Capture the cell that displays the provided text and extract its [x, y] central coordinate. 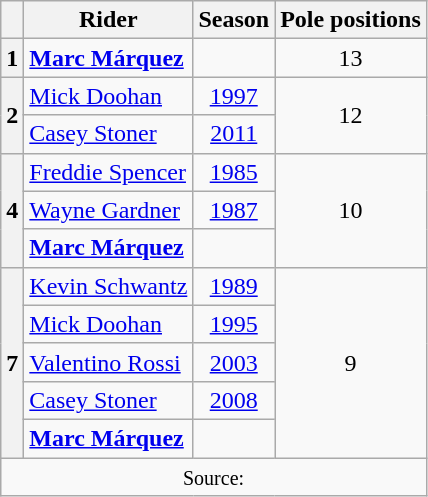
1 [12, 58]
1985 [234, 172]
Wayne Gardner [108, 210]
2008 [234, 400]
Kevin Schwantz [108, 286]
10 [351, 210]
Pole positions [351, 20]
Freddie Spencer [108, 172]
Source: [214, 477]
13 [351, 58]
2011 [234, 134]
1995 [234, 324]
Valentino Rossi [108, 362]
Rider [108, 20]
2 [12, 115]
Season [234, 20]
12 [351, 115]
1987 [234, 210]
1989 [234, 286]
7 [12, 362]
4 [12, 210]
1997 [234, 96]
2003 [234, 362]
9 [351, 362]
